Detect which cell encompasses the target text, then output its (x, y) center coordinate. 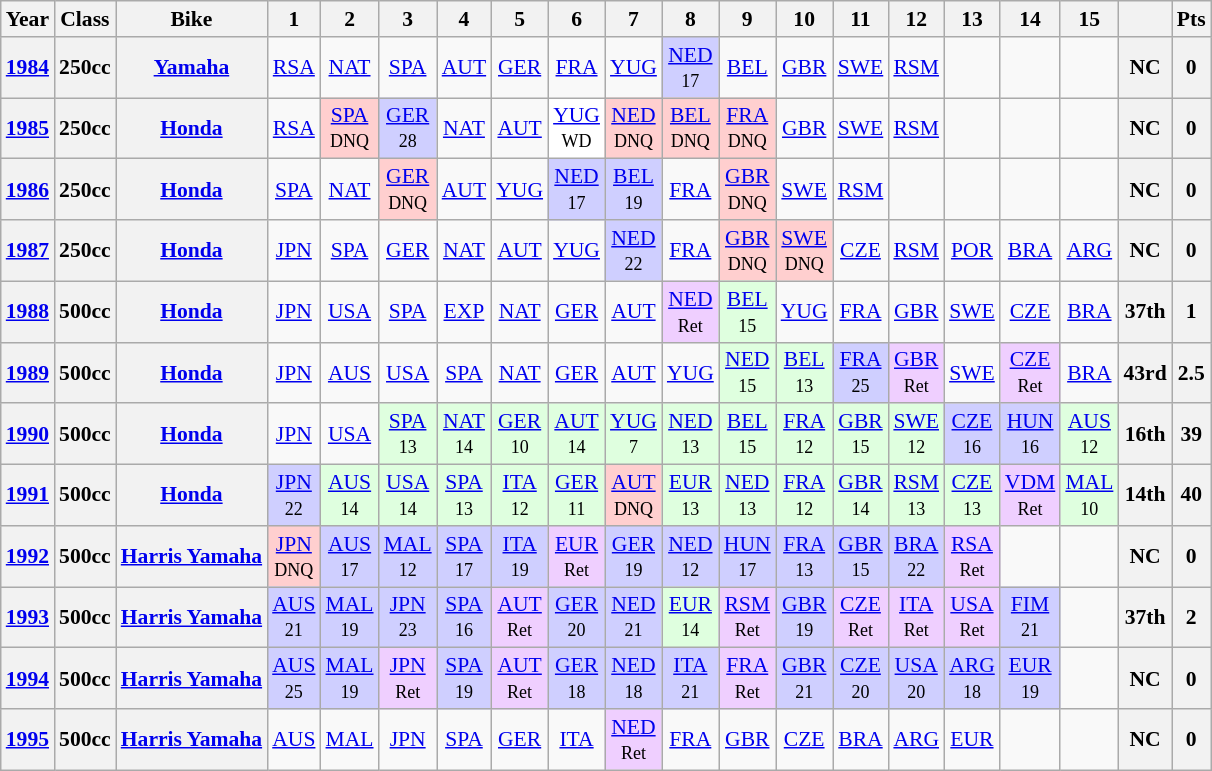
9 (748, 19)
1995 (28, 740)
1990 (28, 434)
ITA19 (520, 556)
SPADNQ (349, 128)
GBR21 (804, 678)
1991 (28, 496)
YUGWD (576, 128)
40 (1192, 496)
1987 (28, 250)
1989 (28, 372)
EUR14 (690, 618)
SPA17 (464, 556)
8 (690, 19)
FRA25 (861, 372)
SWE12 (916, 434)
JPN23 (408, 618)
BEL19 (634, 190)
1992 (28, 556)
MAL10 (1089, 496)
12 (916, 19)
BEL (748, 68)
NEDDNQ (634, 128)
GBR19 (804, 618)
AUT14 (576, 434)
JPNRet (408, 678)
11 (861, 19)
ARG18 (972, 678)
5 (520, 19)
AUTDNQ (634, 496)
AUS17 (349, 556)
HUN17 (748, 556)
USA14 (408, 496)
HUN16 (1030, 434)
ITA12 (520, 496)
AUS12 (1089, 434)
16th (1144, 434)
EXP (464, 312)
EURRet (576, 556)
GER19 (634, 556)
1988 (28, 312)
VDMRet (1030, 496)
GER20 (576, 618)
Year (28, 19)
YUG7 (634, 434)
MAL (349, 740)
JPNDNQ (294, 556)
CZE20 (861, 678)
FRADNQ (748, 128)
SPA16 (464, 618)
EUR (972, 740)
CZE13 (972, 496)
1994 (28, 678)
1993 (28, 618)
GBRRet (916, 372)
SWEDNQ (804, 250)
GER10 (520, 434)
39 (1192, 434)
NED18 (634, 678)
FRA13 (804, 556)
GBR14 (861, 496)
NED21 (634, 618)
1986 (28, 190)
Pts (1192, 19)
ITA (576, 740)
USA20 (916, 678)
3 (408, 19)
GER11 (576, 496)
CZE16 (972, 434)
GERDNQ (408, 190)
EUR19 (1030, 678)
Bike (192, 19)
6 (576, 19)
SPA19 (464, 678)
BELDNQ (690, 128)
AUS14 (349, 496)
13 (972, 19)
FRARet (748, 678)
EUR13 (690, 496)
AUS25 (294, 678)
RSARet (972, 556)
AUS21 (294, 618)
RSMRet (748, 618)
BRA22 (916, 556)
14 (1030, 19)
NED15 (748, 372)
7 (634, 19)
GER18 (576, 678)
USARet (972, 618)
ITA21 (690, 678)
POR (972, 250)
MAL12 (408, 556)
14th (1144, 496)
NED12 (690, 556)
RSM13 (916, 496)
JPN22 (294, 496)
NAT14 (464, 434)
43rd (1144, 372)
15 (1089, 19)
NED22 (634, 250)
10 (804, 19)
Yamaha (192, 68)
4 (464, 19)
BEL13 (804, 372)
GER28 (408, 128)
1984 (28, 68)
Class (85, 19)
FIM21 (1030, 618)
2.5 (1192, 372)
ITARet (916, 618)
1985 (28, 128)
